Determine the (x, y) coordinate at the center of the cell enclosing the given text.  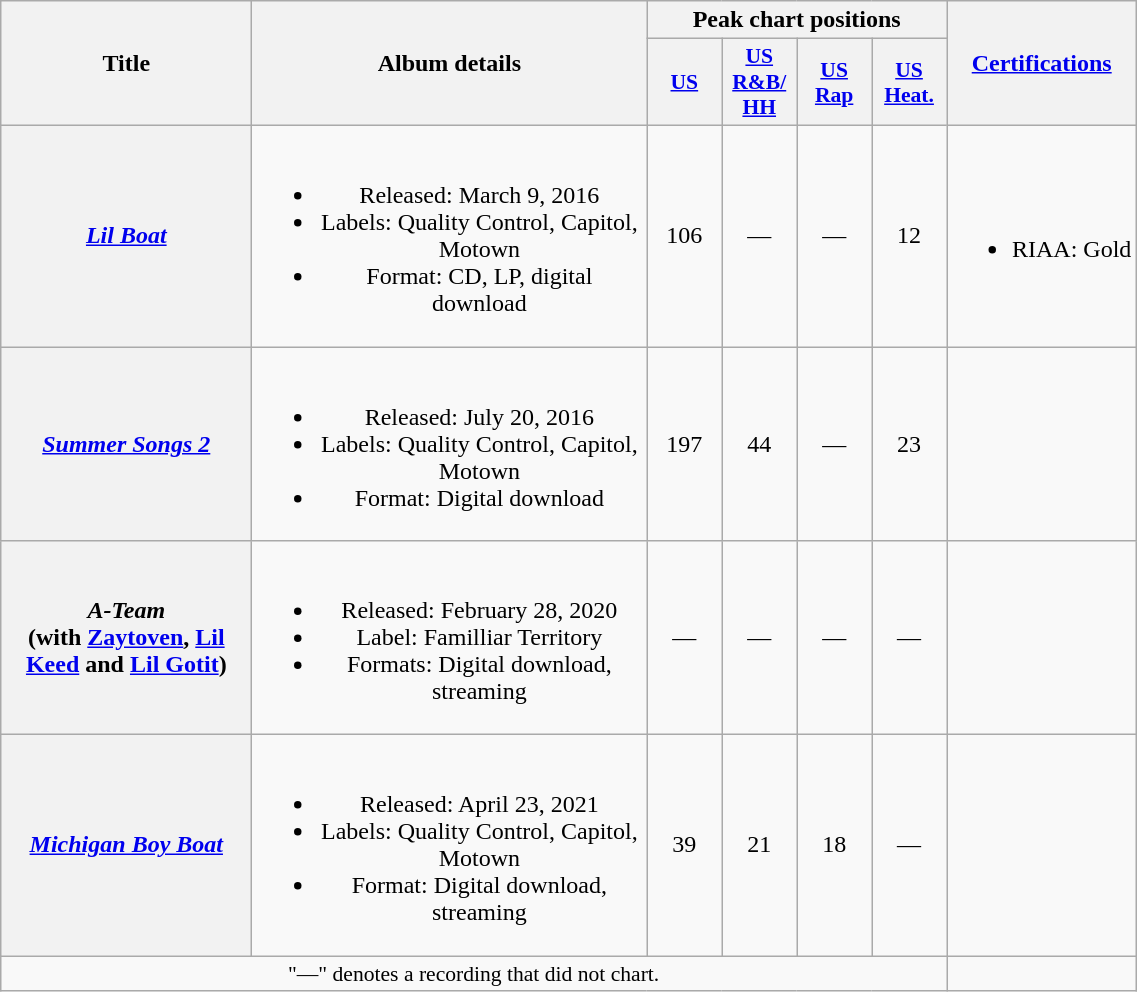
Released: July 20, 2016Labels: Quality Control, Capitol, MotownFormat: Digital download (450, 443)
44 (760, 443)
A-Team(with Zaytoven, Lil Keed and Lil Gotit) (126, 638)
US (684, 82)
106 (684, 236)
197 (684, 443)
Lil Boat (126, 236)
Peak chart positions (797, 20)
Released: April 23, 2021Labels: Quality Control, Capitol, MotownFormat: Digital download, streaming (450, 846)
Album details (450, 64)
RIAA: Gold (1041, 236)
23 (910, 443)
USHeat. (910, 82)
USRap (834, 82)
Released: March 9, 2016Labels: Quality Control, Capitol, MotownFormat: CD, LP, digital download (450, 236)
Released: February 28, 2020Label: Familliar TerritoryFormats: Digital download, streaming (450, 638)
Certifications (1041, 64)
12 (910, 236)
21 (760, 846)
USR&B/HH (760, 82)
Title (126, 64)
18 (834, 846)
Michigan Boy Boat (126, 846)
39 (684, 846)
"—" denotes a recording that did not chart. (474, 974)
Summer Songs 2 (126, 443)
